Pinpoint the cell where the given text exists, returning its (x, y) midpoint coordinate. 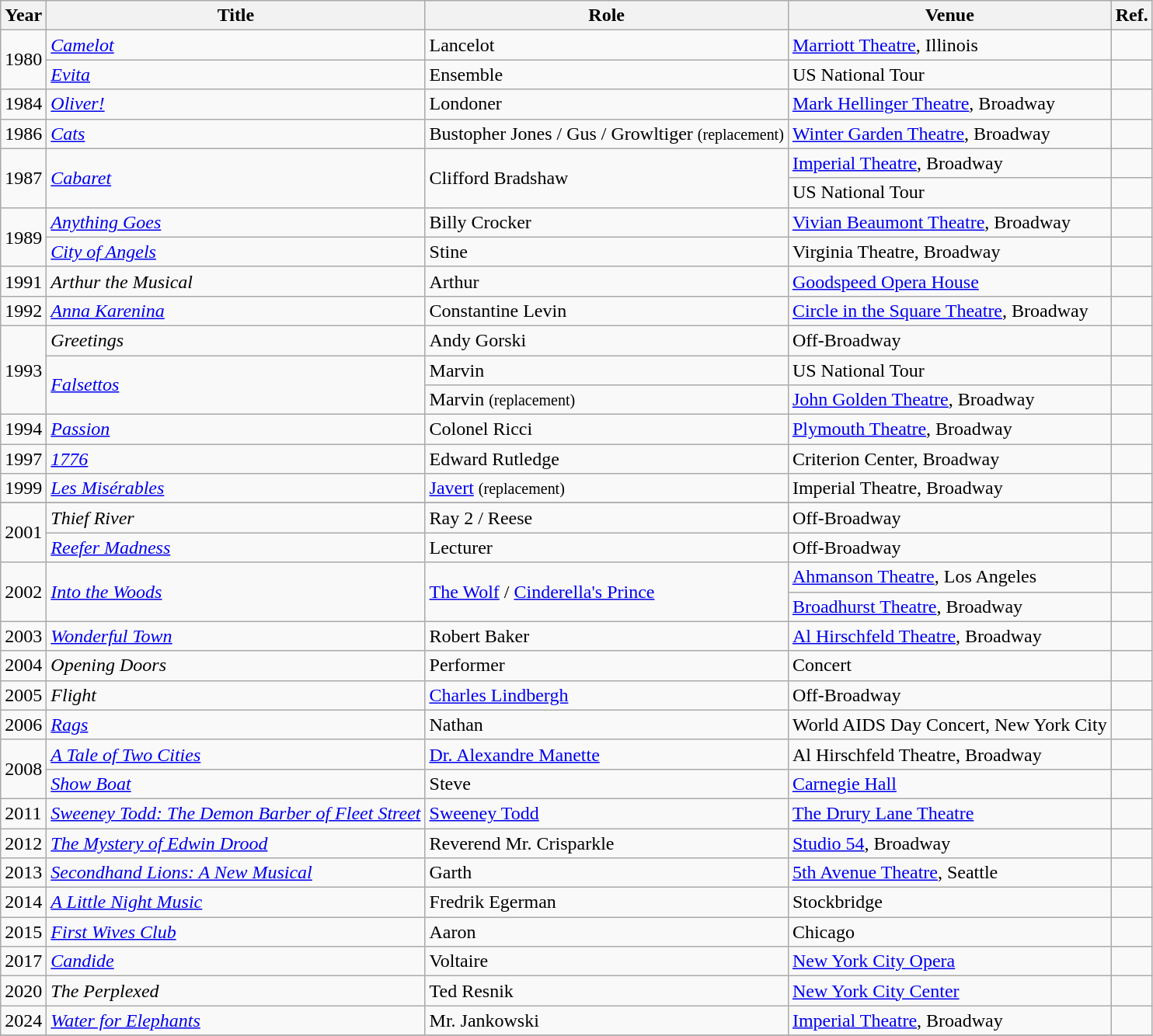
Concert (949, 666)
Performer (606, 666)
2014 (23, 902)
New York City Opera (949, 961)
Wonderful Town (236, 636)
1980 (23, 60)
2005 (23, 695)
2003 (23, 636)
Les Misérables (236, 488)
Marriott Theatre, Illinois (949, 45)
Lancelot (606, 45)
Broadhurst Theatre, Broadway (949, 607)
Sweeney Todd (606, 813)
Lecturer (606, 548)
2020 (23, 991)
The Perplexed (236, 991)
Into the Woods (236, 592)
John Golden Theatre, Broadway (949, 400)
Arthur the Musical (236, 281)
Oliver! (236, 104)
Mr. Jankowski (606, 1020)
Goodspeed Opera House (949, 281)
Chicago (949, 932)
Title (236, 16)
Circle in the Square Theatre, Broadway (949, 311)
1992 (23, 311)
Evita (236, 75)
Candide (236, 961)
2008 (23, 769)
Fredrik Egerman (606, 902)
The Mystery of Edwin Drood (236, 843)
1999 (23, 488)
Arthur (606, 281)
Bustopher Jones / Gus / Growltiger (replacement) (606, 134)
2004 (23, 666)
The Drury Lane Theatre (949, 813)
Rags (236, 725)
2017 (23, 961)
Virginia Theatre, Broadway (949, 252)
5th Avenue Theatre, Seattle (949, 873)
Marvin (606, 370)
Javert (replacement) (606, 488)
Andy Gorski (606, 340)
2001 (23, 533)
Studio 54, Broadway (949, 843)
Stine (606, 252)
Billy Crocker (606, 222)
Ref. (1131, 16)
A Tale of Two Cities (236, 754)
Anything Goes (236, 222)
Falsettos (236, 385)
Reverend Mr. Crisparkle (606, 843)
Winter Garden Theatre, Broadway (949, 134)
Camelot (236, 45)
2002 (23, 592)
Reefer Madness (236, 548)
Water for Elephants (236, 1020)
Stockbridge (949, 902)
Sweeney Todd: The Demon Barber of Fleet Street (236, 813)
First Wives Club (236, 932)
1994 (23, 429)
2011 (23, 813)
Ray 2 / Reese (606, 518)
Passion (236, 429)
Garth (606, 873)
1989 (23, 237)
World AIDS Day Concert, New York City (949, 725)
Constantine Levin (606, 311)
Robert Baker (606, 636)
2012 (23, 843)
Colonel Ricci (606, 429)
Ahmanson Theatre, Los Angeles (949, 577)
Nathan (606, 725)
Aaron (606, 932)
Steve (606, 784)
Dr. Alexandre Manette (606, 754)
Opening Doors (236, 666)
Thief River (236, 518)
1986 (23, 134)
Secondhand Lions: A New Musical (236, 873)
2024 (23, 1020)
Cats (236, 134)
Clifford Bradshaw (606, 178)
2013 (23, 873)
Venue (949, 16)
2006 (23, 725)
Plymouth Theatre, Broadway (949, 429)
New York City Center (949, 991)
Edward Rutledge (606, 459)
City of Angels (236, 252)
1984 (23, 104)
Mark Hellinger Theatre, Broadway (949, 104)
1987 (23, 178)
2015 (23, 932)
Marvin (replacement) (606, 400)
1993 (23, 370)
Charles Lindbergh (606, 695)
The Wolf / Cinderella's Prince (606, 592)
A Little Night Music (236, 902)
Year (23, 16)
Show Boat (236, 784)
Carnegie Hall (949, 784)
Criterion Center, Broadway (949, 459)
Flight (236, 695)
Londoner (606, 104)
1997 (23, 459)
Role (606, 16)
Vivian Beaumont Theatre, Broadway (949, 222)
1776 (236, 459)
Ensemble (606, 75)
1991 (23, 281)
Anna Karenina (236, 311)
Ted Resnik (606, 991)
Voltaire (606, 961)
Greetings (236, 340)
Cabaret (236, 178)
